Locate the cell with the specified text and output its [x, y] center coordinate. 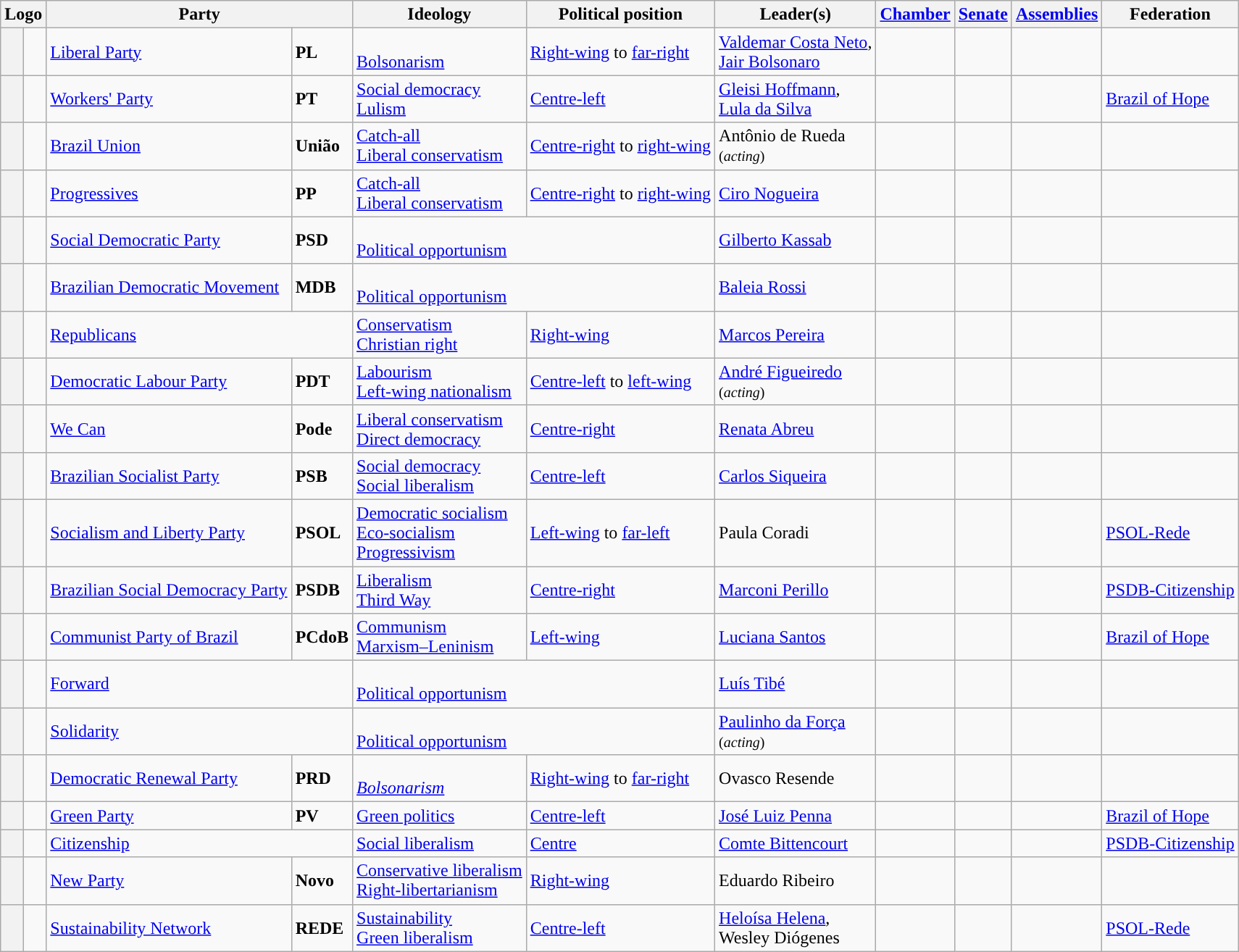
Workers' Party [169, 99]
Citizenship [200, 843]
Heloísa Helena,Wesley Diógenes [796, 927]
New Party [169, 881]
Renata Abreu [796, 429]
Left-wing to far-left [620, 533]
Pode [322, 429]
Republicans [200, 335]
PDT [322, 381]
Gilberto Kassab [796, 241]
Liberal conservatismDirect democracy [440, 429]
Antônio de Rueda(acting) [796, 146]
Ovasco Resende [796, 778]
Luciana Santos [796, 638]
Sustainability Network [169, 927]
Chamber [915, 14]
We Can [169, 429]
Centre [620, 843]
Assemblies [1056, 14]
Social democracySocial liberalism [440, 475]
Leader(s) [796, 14]
Gleisi Hoffmann,Lula da Silva [796, 99]
Federation [1170, 14]
Conservative liberalismRight-libertarianism [440, 881]
PCdoB [322, 638]
Marcos Pereira [796, 335]
Brazilian Democratic Movement [169, 287]
Brazilian Social Democracy Party [169, 590]
Social Democratic Party [169, 241]
José Luiz Penna [796, 816]
REDE [322, 927]
Marconi Perillo [796, 590]
Brazilian Socialist Party [169, 475]
LabourismLeft-wing nationalism [440, 381]
Party [200, 14]
Progressives [169, 193]
PV [322, 816]
SustainabilityGreen liberalism [440, 927]
Logo [23, 14]
Ideology [440, 14]
Left-wing [620, 638]
Democratic Renewal Party [169, 778]
André Figueiredo(acting) [796, 381]
Centre-left to left-wing [620, 381]
Eduardo Ribeiro [796, 881]
Valdemar Costa Neto,Jair Bolsonaro [796, 52]
Carlos Siqueira [796, 475]
Senate [983, 14]
Forward [200, 684]
Democratic Labour Party [169, 381]
PSOL [322, 533]
ConservatismChristian right [440, 335]
PSD [322, 241]
PP [322, 193]
Baleia Rossi [796, 287]
Luís Tibé [796, 684]
Political position [620, 14]
Ciro Nogueira [796, 193]
Brazil Union [169, 146]
PSDB [322, 590]
Communist Party of Brazil [169, 638]
PRD [322, 778]
Solidarity [200, 732]
Green Party [169, 816]
Social democracyLulism [440, 99]
Green politics [440, 816]
Novo [322, 881]
Paula Coradi [796, 533]
União [322, 146]
LiberalismThird Way [440, 590]
MDB [322, 287]
Comte Bittencourt [796, 843]
PL [322, 52]
Social liberalism [440, 843]
PSB [322, 475]
Democratic socialismEco-socialismProgressivism [440, 533]
Liberal Party [169, 52]
CommunismMarxism–Leninism [440, 638]
PT [322, 99]
Paulinho da Força(acting) [796, 732]
Socialism and Liberty Party [169, 533]
